Pinpoint the cell where the given text exists, returning its (x, y) midpoint coordinate. 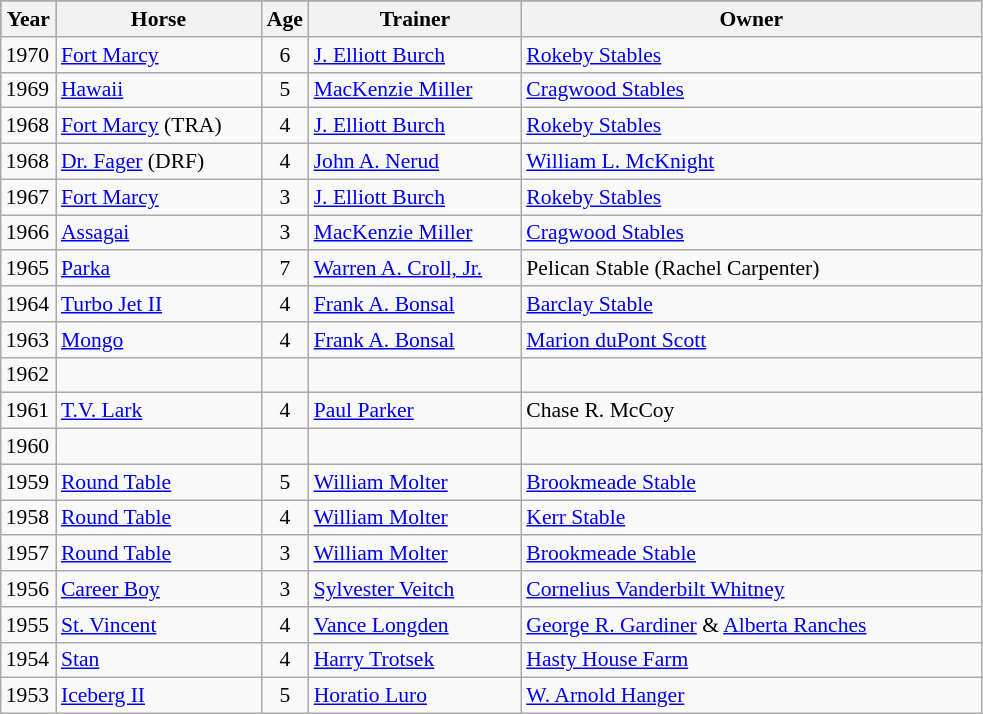
Harry Trotsek (416, 660)
Marion duPont Scott (751, 340)
Parka (158, 269)
Cornelius Vanderbilt Whitney (751, 589)
Paul Parker (416, 411)
1963 (28, 340)
1970 (28, 55)
William L. McKnight (751, 162)
Fort Marcy (TRA) (158, 126)
Dr. Fager (DRF) (158, 162)
6 (285, 55)
1962 (28, 375)
W. Arnold Hanger (751, 696)
Sylvester Veitch (416, 589)
Warren A. Croll, Jr. (416, 269)
1956 (28, 589)
George R. Gardiner & Alberta Ranches (751, 625)
Barclay Stable (751, 304)
Vance Longden (416, 625)
1953 (28, 696)
Assagai (158, 233)
1959 (28, 482)
Age (285, 19)
1964 (28, 304)
1966 (28, 233)
John A. Nerud (416, 162)
Turbo Jet II (158, 304)
1958 (28, 518)
Iceberg II (158, 696)
Horatio Luro (416, 696)
1965 (28, 269)
1954 (28, 660)
1960 (28, 447)
Trainer (416, 19)
Hawaii (158, 90)
St. Vincent (158, 625)
1957 (28, 554)
Hasty House Farm (751, 660)
Horse (158, 19)
T.V. Lark (158, 411)
Career Boy (158, 589)
Owner (751, 19)
Mongo (158, 340)
Kerr Stable (751, 518)
Year (28, 19)
Chase R. McCoy (751, 411)
1955 (28, 625)
7 (285, 269)
Stan (158, 660)
1961 (28, 411)
1967 (28, 197)
Pelican Stable (Rachel Carpenter) (751, 269)
1969 (28, 90)
